For the text-containing cell, return its midpoint in [X, Y] coordinate format. 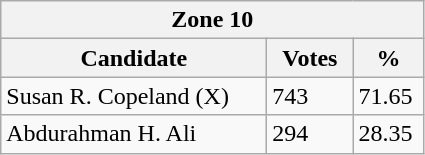
Candidate [134, 58]
28.35 [388, 134]
Susan R. Copeland (X) [134, 96]
Votes [310, 58]
Abdurahman H. Ali [134, 134]
Zone 10 [212, 20]
294 [310, 134]
71.65 [388, 96]
% [388, 58]
743 [310, 96]
